Capture the cell that displays the provided text and extract its [x, y] central coordinate. 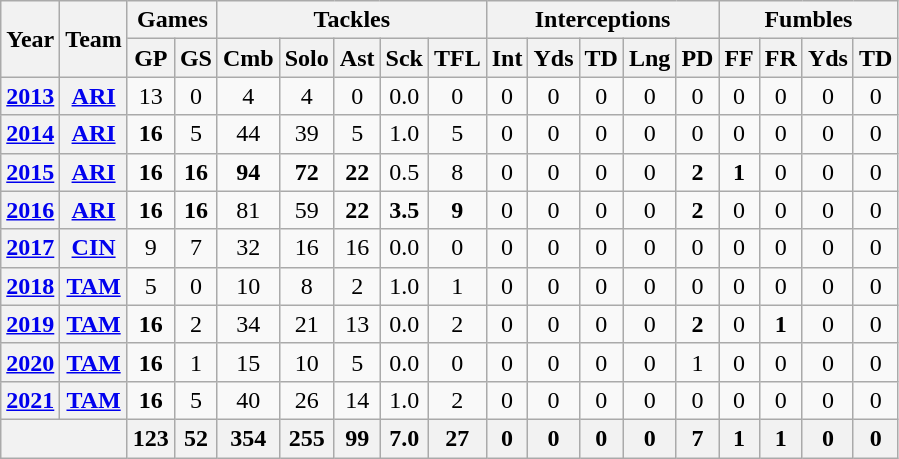
15 [248, 362]
52 [196, 438]
0.5 [404, 172]
2018 [30, 286]
PD [698, 58]
27 [457, 438]
Year [30, 39]
21 [306, 324]
99 [357, 438]
Interceptions [602, 20]
255 [306, 438]
FF [739, 58]
354 [248, 438]
32 [248, 248]
Ast [357, 58]
2019 [30, 324]
Cmb [248, 58]
Fumbles [808, 20]
26 [306, 400]
2014 [30, 134]
7.0 [404, 438]
2017 [30, 248]
Solo [306, 58]
2016 [30, 210]
Int [507, 58]
2021 [30, 400]
Sck [404, 58]
2015 [30, 172]
GP [150, 58]
Tackles [352, 20]
81 [248, 210]
72 [306, 172]
Team [94, 39]
TFL [457, 58]
2020 [30, 362]
3.5 [404, 210]
2013 [30, 96]
14 [357, 400]
CIN [94, 248]
GS [196, 58]
Games [172, 20]
123 [150, 438]
40 [248, 400]
34 [248, 324]
39 [306, 134]
59 [306, 210]
FR [780, 58]
94 [248, 172]
44 [248, 134]
Lng [649, 58]
